For the text-containing cell, return its midpoint in (x, y) coordinate format. 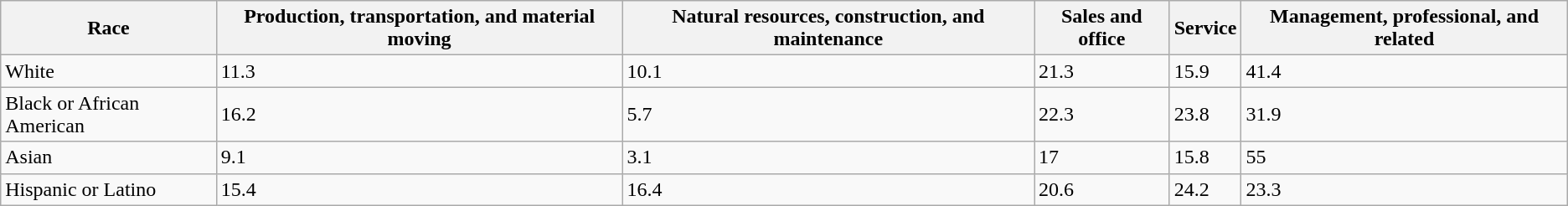
41.4 (1404, 71)
Race (109, 28)
23.8 (1205, 114)
16.4 (828, 189)
9.1 (419, 157)
11.3 (419, 71)
24.2 (1205, 189)
21.3 (1101, 71)
White (109, 71)
22.3 (1101, 114)
31.9 (1404, 114)
15.4 (419, 189)
10.1 (828, 71)
55 (1404, 157)
17 (1101, 157)
Production, transportation, and material moving (419, 28)
Asian (109, 157)
15.9 (1205, 71)
Black or African American (109, 114)
Natural resources, construction, and maintenance (828, 28)
Service (1205, 28)
16.2 (419, 114)
20.6 (1101, 189)
23.3 (1404, 189)
Hispanic or Latino (109, 189)
Sales and office (1101, 28)
15.8 (1205, 157)
3.1 (828, 157)
5.7 (828, 114)
Management, professional, and related (1404, 28)
